Determine the (x, y) coordinate at the center of the cell enclosing the given text.  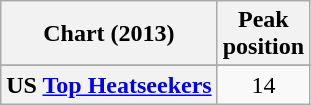
14 (263, 85)
Chart (2013) (109, 34)
Peakposition (263, 34)
US Top Heatseekers (109, 85)
